Extract the [x, y] coordinate from the center of the cell holding the provided text.  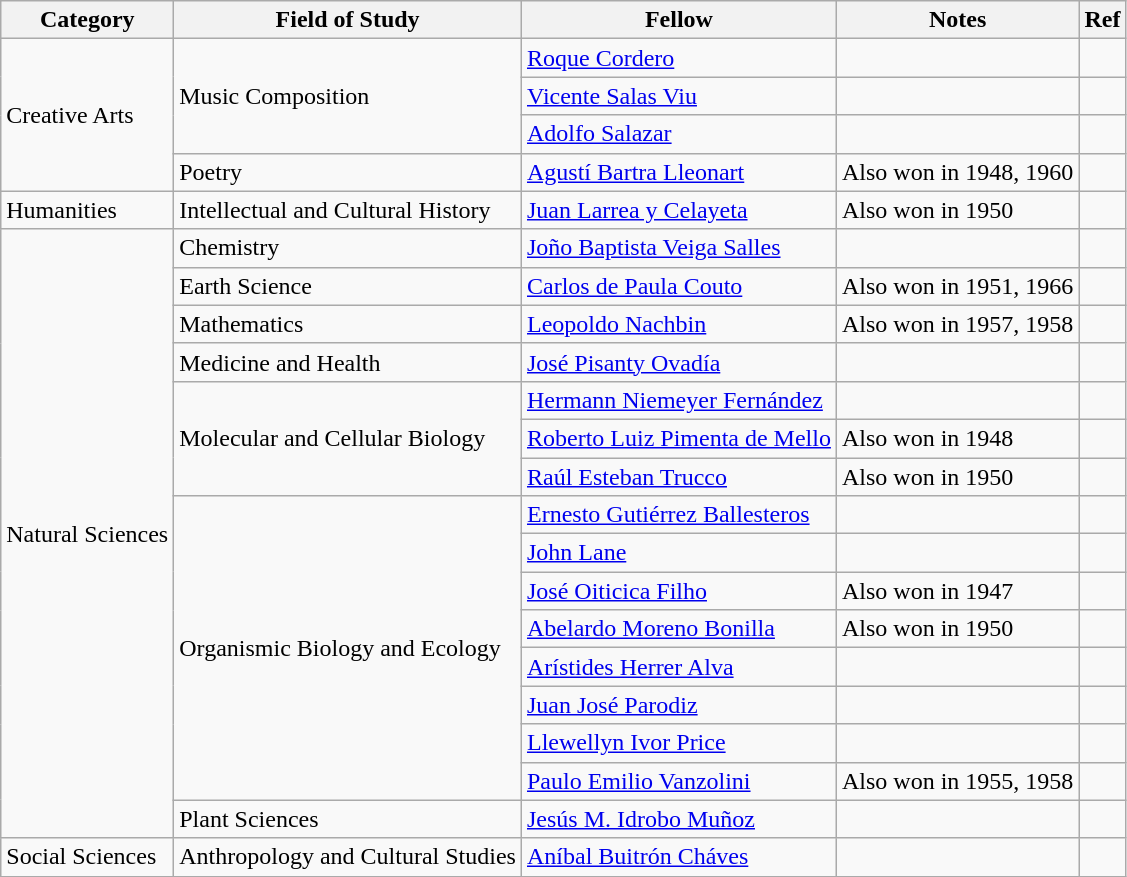
Raúl Esteban Trucco [678, 477]
Carlos de Paula Couto [678, 286]
Ernesto Gutiérrez Ballesteros [678, 515]
Chemistry [348, 248]
Creative Arts [88, 115]
Paulo Emilio Vanzolini [678, 781]
Also won in 1948 [957, 438]
Anthropology and Cultural Studies [348, 857]
Organismic Biology and Ecology [348, 648]
Also won in 1955, 1958 [957, 781]
Joño Baptista Veiga Salles [678, 248]
Plant Sciences [348, 819]
Natural Sciences [88, 534]
Hermann Niemeyer Fernández [678, 400]
Poetry [348, 172]
Fellow [678, 20]
Roberto Luiz Pimenta de Mello [678, 438]
Mathematics [348, 324]
John Lane [678, 553]
Molecular and Cellular Biology [348, 438]
Category [88, 20]
Notes [957, 20]
Roque Cordero [678, 58]
Also won in 1948, 1960 [957, 172]
Field of Study [348, 20]
Social Sciences [88, 857]
Jesús M. Idrobo Muñoz [678, 819]
Intellectual and Cultural History [348, 210]
Also won in 1951, 1966 [957, 286]
Adolfo Salazar [678, 134]
Medicine and Health [348, 362]
José Pisanty Ovadía [678, 362]
José Oiticica Filho [678, 591]
Earth Science [348, 286]
Music Composition [348, 96]
Agustí Bartra Lleonart [678, 172]
Vicente Salas Viu [678, 96]
Leopoldo Nachbin [678, 324]
Aníbal Buitrón Cháves [678, 857]
Ref [1102, 20]
Juan José Parodiz [678, 705]
Juan Larrea y Celayeta [678, 210]
Arístides Herrer Alva [678, 667]
Also won in 1957, 1958 [957, 324]
Also won in 1947 [957, 591]
Abelardo Moreno Bonilla [678, 629]
Humanities [88, 210]
Llewellyn Ivor Price [678, 743]
